Identify which cell holds the provided text, then report its [x, y] central coordinate. 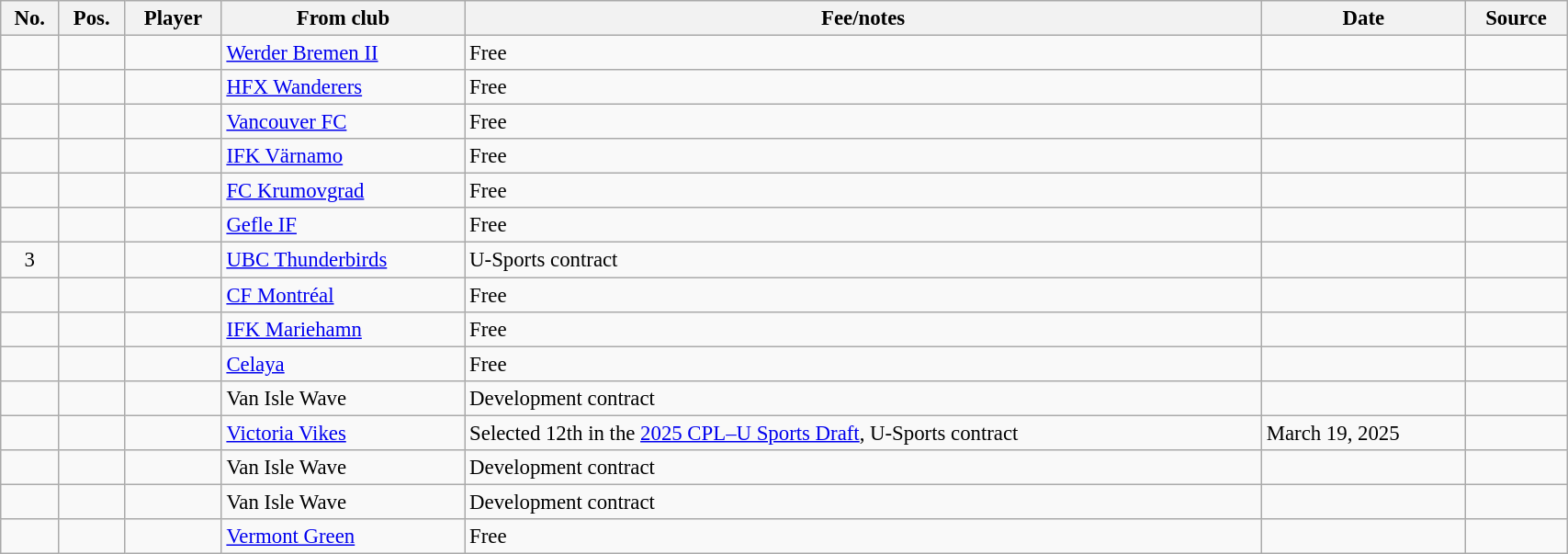
March 19, 2025 [1363, 433]
FC Krumovgrad [344, 191]
Vermont Green [344, 537]
3 [29, 260]
Vancouver FC [344, 122]
HFX Wanderers [344, 87]
Selected 12th in the 2025 CPL–U Sports Draft, U-Sports contract [863, 433]
Victoria Vikes [344, 433]
U-Sports contract [863, 260]
UBC Thunderbirds [344, 260]
From club [344, 18]
Gefle IF [344, 225]
Werder Bremen II [344, 53]
IFK Värnamo [344, 156]
Fee/notes [863, 18]
Pos. [92, 18]
IFK Mariehamn [344, 329]
Source [1516, 18]
Date [1363, 18]
No. [29, 18]
CF Montréal [344, 295]
Player [173, 18]
Celaya [344, 364]
